Search for the cell housing the specified text and yield its [x, y] center coordinate. 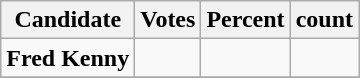
Percent [246, 20]
Votes [168, 20]
Candidate [68, 20]
count [324, 20]
Fred Kenny [68, 58]
